For the text-containing cell, return its midpoint in (X, Y) coordinate format. 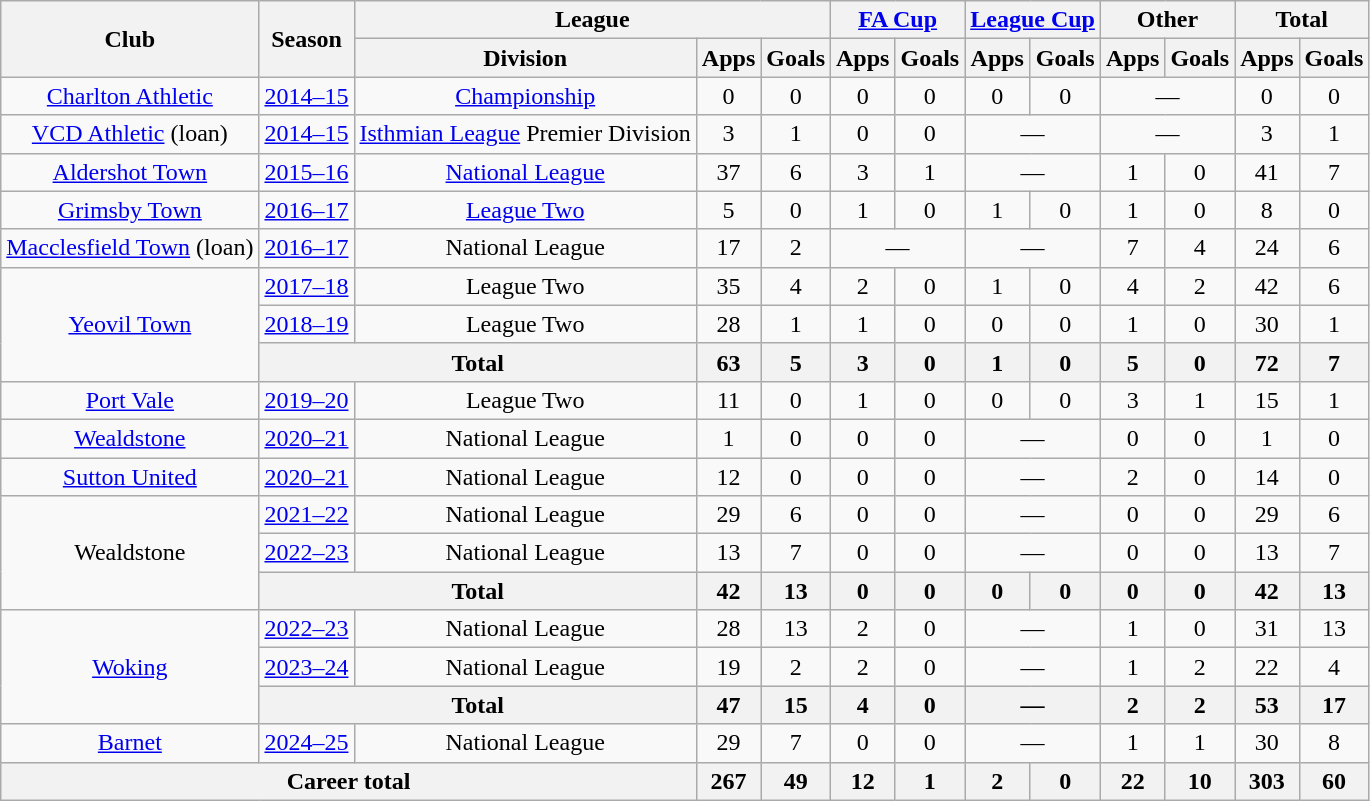
Other (1167, 20)
31 (1267, 629)
47 (728, 705)
37 (728, 172)
10 (1200, 781)
11 (728, 400)
FA Cup (898, 20)
63 (728, 362)
24 (1267, 248)
Port Vale (130, 400)
League (592, 20)
Season (306, 39)
Charlton Athletic (130, 96)
2015–16 (306, 172)
35 (728, 286)
Woking (130, 667)
League Cup (1033, 20)
41 (1267, 172)
Career total (349, 781)
Sutton United (130, 477)
2019–20 (306, 400)
Yeovil Town (130, 324)
Barnet (130, 743)
Championship (525, 96)
2024–25 (306, 743)
2023–24 (306, 667)
VCD Athletic (loan) (130, 134)
49 (796, 781)
Aldershot Town (130, 172)
60 (1334, 781)
Division (525, 58)
19 (728, 667)
72 (1267, 362)
2017–18 (306, 286)
14 (1267, 477)
Club (130, 39)
267 (728, 781)
Macclesfield Town (loan) (130, 248)
Isthmian League Premier Division (525, 134)
Grimsby Town (130, 210)
2021–22 (306, 515)
53 (1267, 705)
2018–19 (306, 324)
303 (1267, 781)
